Detect which cell encompasses the target text, then output its (X, Y) center coordinate. 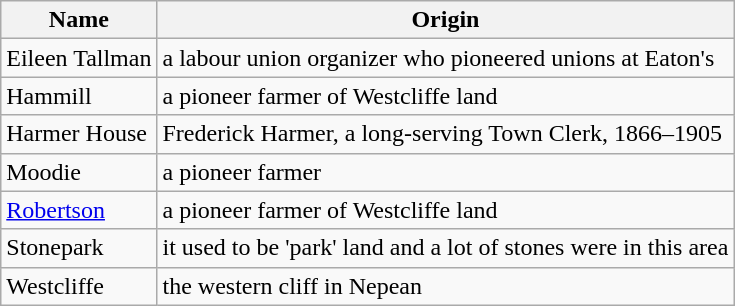
Origin (446, 20)
the western cliff in Nepean (446, 286)
Frederick Harmer, a long-serving Town Clerk, 1866–1905 (446, 134)
Moodie (79, 172)
it used to be 'park' land and a lot of stones were in this area (446, 248)
Name (79, 20)
Westcliffe (79, 286)
Harmer House (79, 134)
Stonepark (79, 248)
Robertson (79, 210)
a pioneer farmer (446, 172)
Hammill (79, 96)
a labour union organizer who pioneered unions at Eaton's (446, 58)
Eileen Tallman (79, 58)
